Locate the cell with the specified text and output its [X, Y] center coordinate. 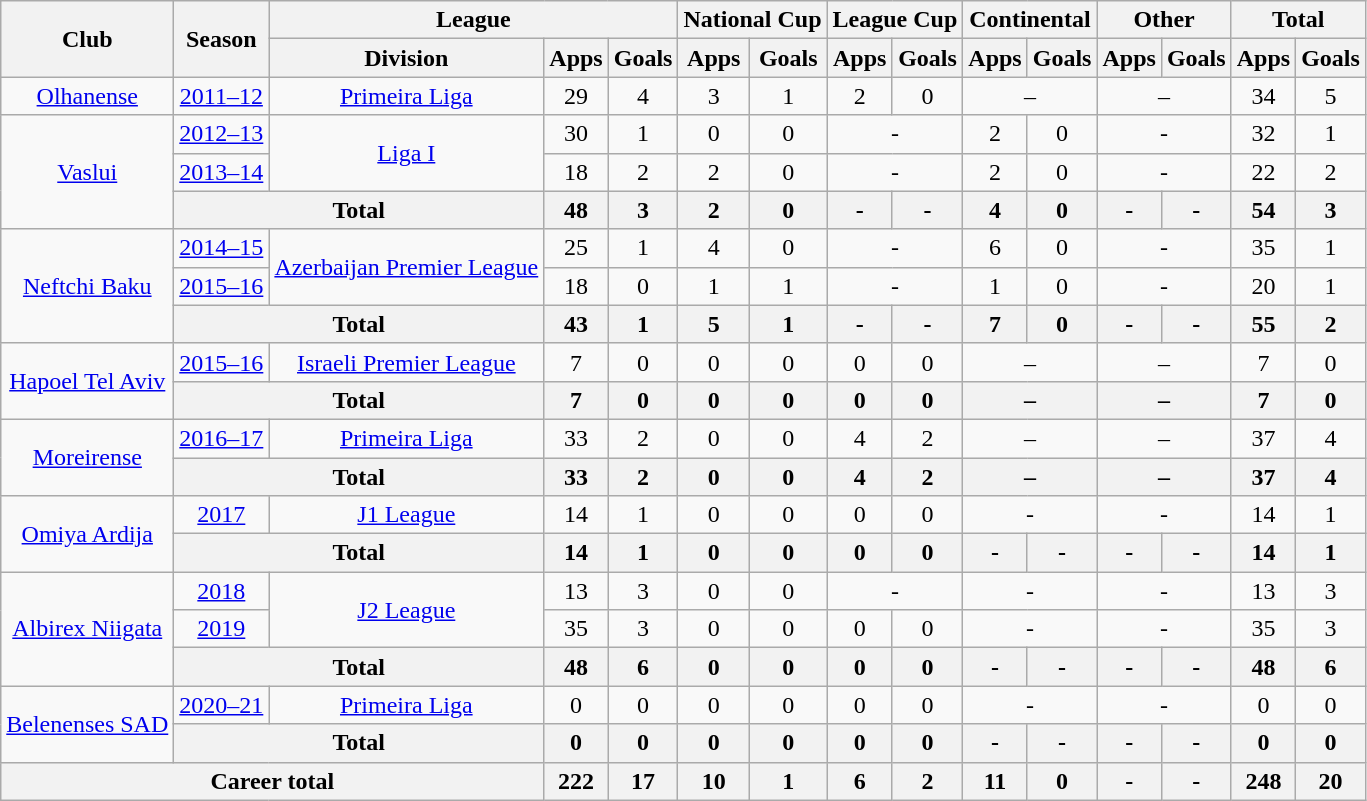
J1 League [406, 515]
Division [406, 58]
Club [88, 39]
Olhanense [88, 96]
Liga I [406, 153]
32 [1263, 134]
248 [1263, 781]
17 [643, 781]
25 [576, 248]
43 [576, 324]
Israeli Premier League [406, 362]
Azerbaijan Premier League [406, 267]
Other [1164, 20]
Vaslui [88, 172]
Omiya Ardija [88, 534]
2019 [222, 629]
League Cup [895, 20]
Belenenses SAD [88, 724]
Neftchi Baku [88, 286]
10 [714, 781]
2020–21 [222, 705]
54 [1263, 210]
Albirex Niigata [88, 629]
2011–12 [222, 96]
J2 League [406, 610]
29 [576, 96]
2018 [222, 591]
11 [995, 781]
Season [222, 39]
2017 [222, 515]
222 [576, 781]
2014–15 [222, 248]
30 [576, 134]
2013–14 [222, 172]
Hapoel Tel Aviv [88, 381]
Continental [1030, 20]
55 [1263, 324]
Career total [272, 781]
2012–13 [222, 134]
22 [1263, 172]
Moreirense [88, 457]
National Cup [752, 20]
League [474, 20]
2016–17 [222, 438]
34 [1263, 96]
